Identify which cell holds the provided text, then report its [x, y] central coordinate. 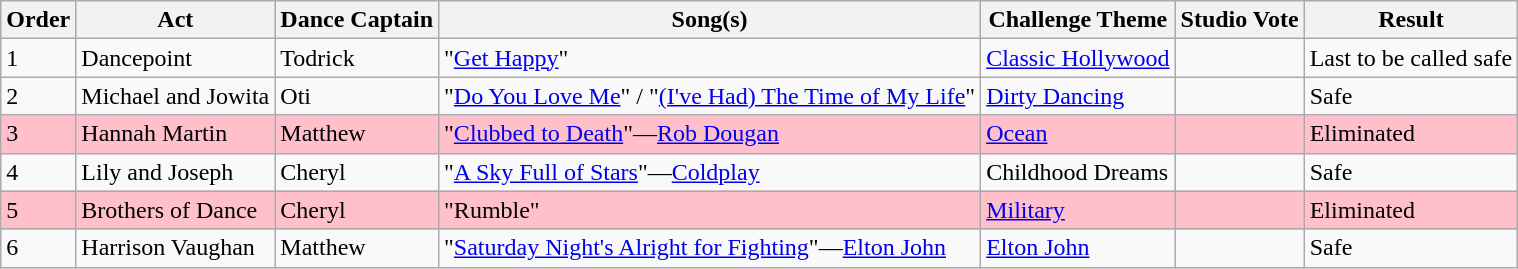
6 [38, 248]
Brothers of Dance [176, 210]
"Clubbed to Death"—Rob Dougan [710, 134]
"Get Happy" [710, 58]
Hannah Martin [176, 134]
"Do You Love Me" / "(I've Had) The Time of My Life" [710, 96]
2 [38, 96]
Last to be called safe [1411, 58]
Childhood Dreams [1078, 172]
Michael and Jowita [176, 96]
Elton John [1078, 248]
Todrick [357, 58]
Dirty Dancing [1078, 96]
"Saturday Night's Alright for Fighting"—Elton John [710, 248]
Challenge Theme [1078, 20]
Result [1411, 20]
3 [38, 134]
Oti [357, 96]
"A Sky Full of Stars"—Coldplay [710, 172]
Lily and Joseph [176, 172]
1 [38, 58]
Act [176, 20]
"Rumble" [710, 210]
Harrison Vaughan [176, 248]
Song(s) [710, 20]
Classic Hollywood [1078, 58]
Dance Captain [357, 20]
Ocean [1078, 134]
Dancepoint [176, 58]
4 [38, 172]
Order [38, 20]
Military [1078, 210]
5 [38, 210]
Studio Vote [1240, 20]
